Find where the given text appears and provide that cell's center as [X, Y] coordinate. 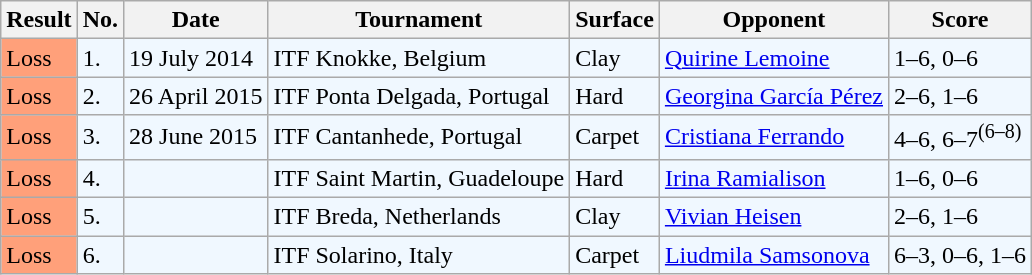
28 June 2015 [196, 138]
ITF Solarino, Italy [419, 255]
4. [100, 178]
Result [39, 20]
26 April 2015 [196, 96]
Irina Ramialison [774, 178]
Surface [615, 20]
5. [100, 217]
6–3, 0–6, 1–6 [960, 255]
ITF Breda, Netherlands [419, 217]
No. [100, 20]
3. [100, 138]
2. [100, 96]
Liudmila Samsonova [774, 255]
Score [960, 20]
19 July 2014 [196, 58]
ITF Ponta Delgada, Portugal [419, 96]
ITF Cantanhede, Portugal [419, 138]
ITF Saint Martin, Guadeloupe [419, 178]
Cristiana Ferrando [774, 138]
Date [196, 20]
1. [100, 58]
4–6, 6–7(6–8) [960, 138]
Quirine Lemoine [774, 58]
6. [100, 255]
Vivian Heisen [774, 217]
Opponent [774, 20]
ITF Knokke, Belgium [419, 58]
Tournament [419, 20]
Georgina García Pérez [774, 96]
